Search for the cell housing the specified text and yield its (x, y) center coordinate. 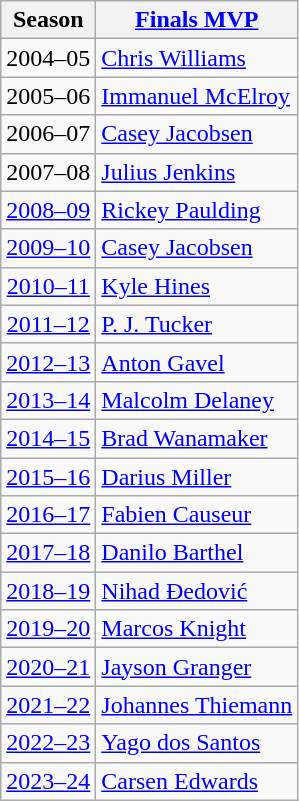
2013–14 (48, 400)
2008–09 (48, 210)
Julius Jenkins (197, 172)
Nihad Đedović (197, 591)
Finals MVP (197, 20)
2021–22 (48, 705)
Marcos Knight (197, 629)
2020–21 (48, 667)
2022–23 (48, 743)
Brad Wanamaker (197, 438)
P. J. Tucker (197, 324)
2012–13 (48, 362)
Carsen Edwards (197, 781)
Danilo Barthel (197, 553)
Johannes Thiemann (197, 705)
2006–07 (48, 134)
Malcolm Delaney (197, 400)
2009–10 (48, 248)
Season (48, 20)
Rickey Paulding (197, 210)
2004–05 (48, 58)
2017–18 (48, 553)
2005–06 (48, 96)
2018–19 (48, 591)
Darius Miller (197, 477)
2015–16 (48, 477)
Kyle Hines (197, 286)
Yago dos Santos (197, 743)
2011–12 (48, 324)
2023–24 (48, 781)
Fabien Causeur (197, 515)
Anton Gavel (197, 362)
2019–20 (48, 629)
2014–15 (48, 438)
Immanuel McElroy (197, 96)
2007–08 (48, 172)
Jayson Granger (197, 667)
2016–17 (48, 515)
2010–11 (48, 286)
Chris Williams (197, 58)
